Search for the cell housing the specified text and yield its [X, Y] center coordinate. 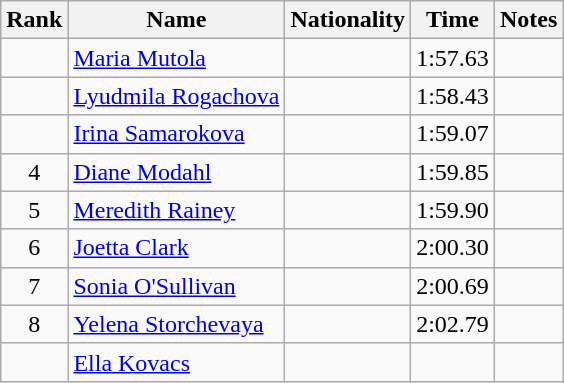
1:58.43 [453, 96]
4 [34, 172]
Meredith Rainey [176, 210]
1:57.63 [453, 58]
1:59.07 [453, 134]
Joetta Clark [176, 248]
Nationality [348, 20]
1:59.90 [453, 210]
Yelena Storchevaya [176, 324]
6 [34, 248]
7 [34, 286]
2:02.79 [453, 324]
Diane Modahl [176, 172]
Name [176, 20]
2:00.69 [453, 286]
Time [453, 20]
Irina Samarokova [176, 134]
2:00.30 [453, 248]
8 [34, 324]
Ella Kovacs [176, 362]
Rank [34, 20]
Sonia O'Sullivan [176, 286]
1:59.85 [453, 172]
5 [34, 210]
Notes [528, 20]
Lyudmila Rogachova [176, 96]
Maria Mutola [176, 58]
